Return the (x, y) coordinate for the center point of the cell that contains the specified text.  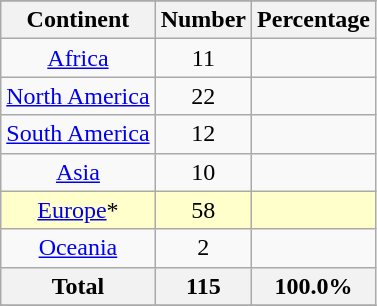
North America (78, 96)
11 (203, 58)
100.0% (314, 286)
Asia (78, 172)
Europe* (78, 210)
South America (78, 134)
Number (203, 20)
Percentage (314, 20)
10 (203, 172)
58 (203, 210)
Oceania (78, 248)
12 (203, 134)
115 (203, 286)
Africa (78, 58)
22 (203, 96)
Total (78, 286)
2 (203, 248)
Continent (78, 20)
